Capture the cell that displays the provided text and extract its [x, y] central coordinate. 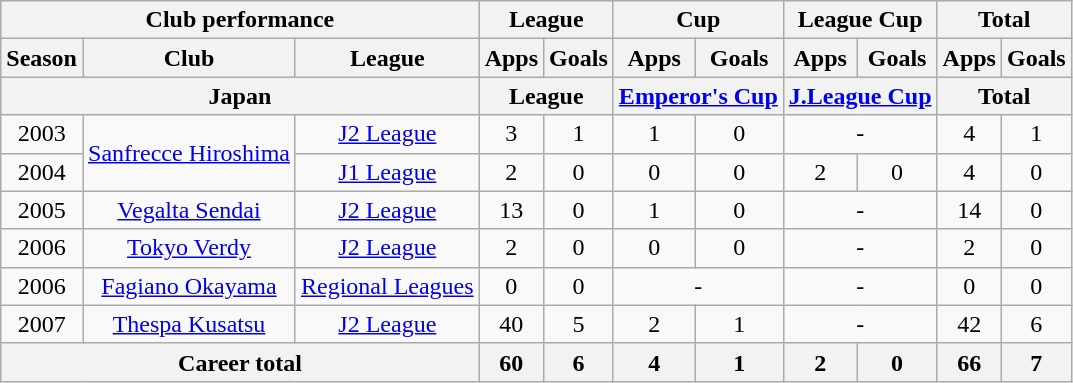
3 [511, 134]
Career total [240, 362]
14 [969, 210]
Sanfrecce Hiroshima [188, 153]
2003 [42, 134]
Vegalta Sendai [188, 210]
Regional Leagues [387, 286]
40 [511, 324]
2007 [42, 324]
Japan [240, 96]
J.League Cup [860, 96]
Emperor's Cup [698, 96]
Club [188, 58]
Cup [698, 20]
42 [969, 324]
2005 [42, 210]
J1 League [387, 172]
Season [42, 58]
Thespa Kusatsu [188, 324]
Tokyo Verdy [188, 248]
Club performance [240, 20]
7 [1036, 362]
2004 [42, 172]
Fagiano Okayama [188, 286]
66 [969, 362]
13 [511, 210]
60 [511, 362]
League Cup [860, 20]
5 [579, 324]
